Provide the [X, Y] coordinate of the cell's center where the given text is located.  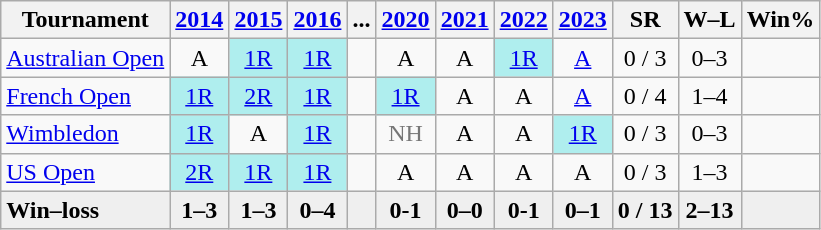
0–1 [582, 210]
SR [645, 20]
0 / 13 [645, 210]
2022 [524, 20]
1–4 [710, 96]
Win% [780, 20]
0 / 4 [645, 96]
0–4 [318, 210]
2020 [406, 20]
Wimbledon [86, 134]
2021 [464, 20]
... [362, 20]
0–0 [464, 210]
Tournament [86, 20]
French Open [86, 96]
Win–loss [86, 210]
2016 [318, 20]
2014 [200, 20]
W–L [710, 20]
Australian Open [86, 58]
2015 [258, 20]
US Open [86, 172]
2023 [582, 20]
2–13 [710, 210]
NH [406, 134]
